Extract the (X, Y) coordinate from the center of the cell holding the provided text.  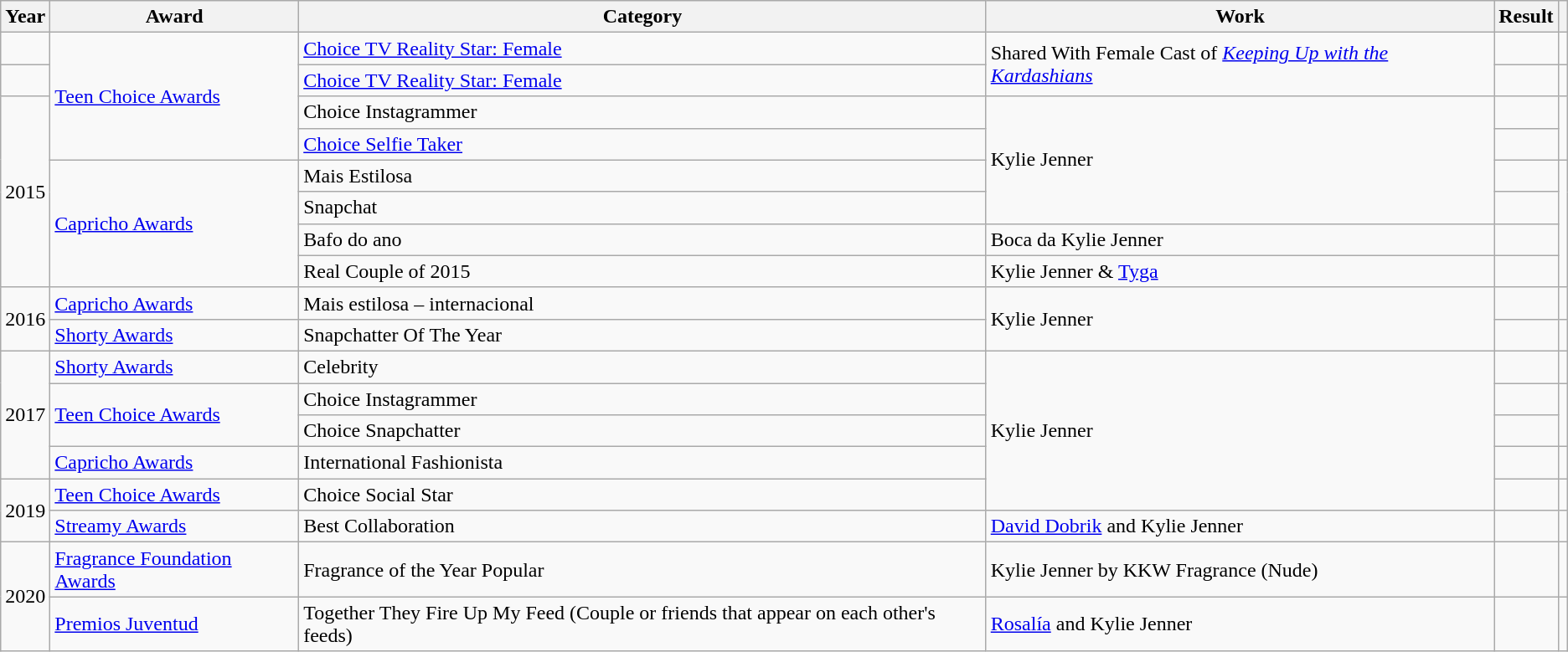
Snapchatter Of The Year (643, 335)
International Fashionista (643, 463)
Snapchat (643, 208)
Choice Social Star (643, 495)
Celebrity (643, 367)
Rosalía and Kylie Jenner (1240, 624)
2016 (25, 319)
Year (25, 17)
2020 (25, 597)
Category (643, 17)
Kylie Jenner by KKW Fragrance (Nude) (1240, 569)
Kylie Jenner & Tyga (1240, 271)
Mais Estilosa (643, 176)
Shared With Female Cast of Keeping Up with the Kardashians (1240, 64)
2015 (25, 192)
Best Collaboration (643, 526)
Choice Selfie Taker (643, 144)
2019 (25, 511)
Work (1240, 17)
Result (1526, 17)
Streamy Awards (174, 526)
Together They Fire Up My Feed (Couple or friends that appear on each other's feeds) (643, 624)
Award (174, 17)
Mais estilosa – internacional (643, 303)
Real Couple of 2015 (643, 271)
Fragrance of the Year Popular (643, 569)
Bafo do ano (643, 239)
David Dobrik and Kylie Jenner (1240, 526)
Fragrance Foundation Awards (174, 569)
2017 (25, 414)
Boca da Kylie Jenner (1240, 239)
Choice Snapchatter (643, 431)
Premios Juventud (174, 624)
